Output the (x, y) coordinate of the center of the cell containing the given text.  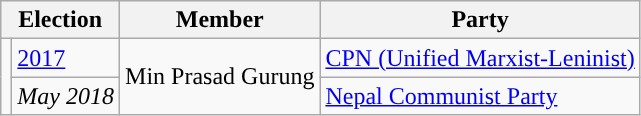
2017 (66, 58)
May 2018 (66, 96)
Party (480, 20)
CPN (Unified Marxist-Leninist) (480, 58)
Nepal Communist Party (480, 96)
Election (60, 20)
Member (220, 20)
Min Prasad Gurung (220, 77)
